Capture the cell that displays the provided text and extract its [X, Y] central coordinate. 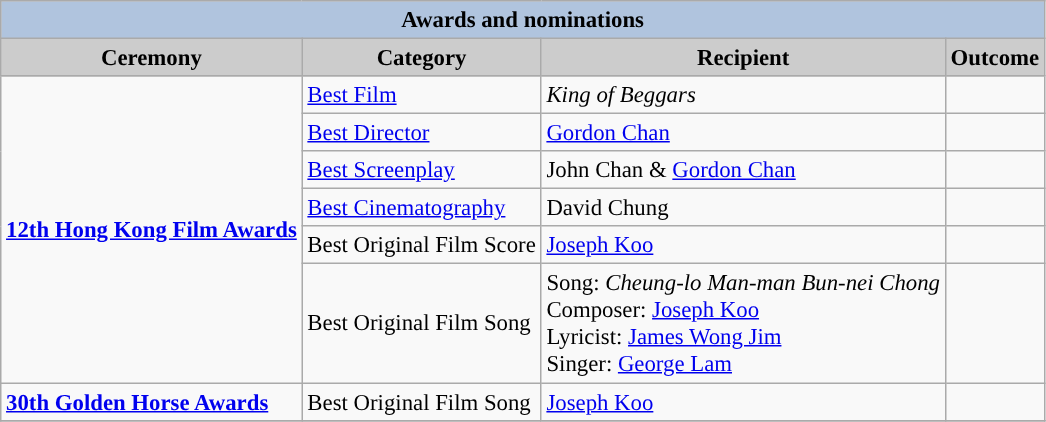
Best Film [422, 95]
Recipient [743, 58]
David Chung [743, 208]
12th Hong Kong Film Awards [152, 230]
Outcome [994, 58]
Awards and nominations [523, 20]
30th Golden Horse Awards [152, 402]
Best Director [422, 133]
Best Original Film Score [422, 245]
John Chan & Gordon Chan [743, 170]
Best Cinematography [422, 208]
King of Beggars [743, 95]
Best Screenplay [422, 170]
Ceremony [152, 58]
Category [422, 58]
Gordon Chan [743, 133]
Song: Cheung-lo Man-man Bun-nei ChongComposer: Joseph Koo Lyricist: James Wong Jim Singer: George Lam [743, 324]
